Capture the cell that displays the provided text and extract its [X, Y] central coordinate. 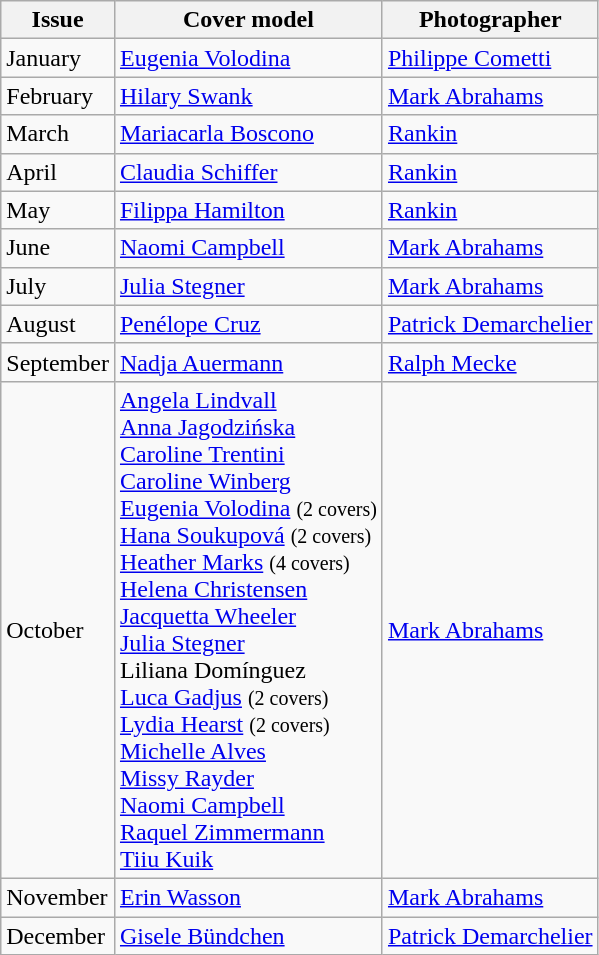
October [58, 630]
May [58, 210]
March [58, 134]
Hilary Swank [248, 96]
August [58, 324]
November [58, 897]
Claudia Schiffer [248, 172]
Penélope Cruz [248, 324]
Gisele Bündchen [248, 935]
September [58, 362]
Photographer [490, 20]
Eugenia Volodina [248, 58]
Nadja Auermann [248, 362]
Mariacarla Boscono [248, 134]
Erin Wasson [248, 897]
Filippa Hamilton [248, 210]
Ralph Mecke [490, 362]
June [58, 248]
July [58, 286]
December [58, 935]
Issue [58, 20]
Cover model [248, 20]
Julia Stegner [248, 286]
Naomi Campbell [248, 248]
April [58, 172]
January [58, 58]
Philippe Cometti [490, 58]
February [58, 96]
